Identify which cell holds the provided text, then report its [X, Y] central coordinate. 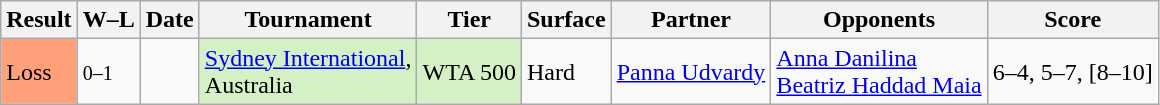
Surface [566, 20]
W–L [108, 20]
Loss [39, 72]
Result [39, 20]
WTA 500 [469, 72]
Score [1072, 20]
6–4, 5–7, [8–10] [1072, 72]
Sydney International, Australia [308, 72]
Opponents [879, 20]
Panna Udvardy [691, 72]
Date [170, 20]
Hard [566, 72]
0–1 [108, 72]
Tournament [308, 20]
Partner [691, 20]
Anna Danilina Beatriz Haddad Maia [879, 72]
Tier [469, 20]
